Extract the (x, y) coordinate from the center of the cell holding the provided text.  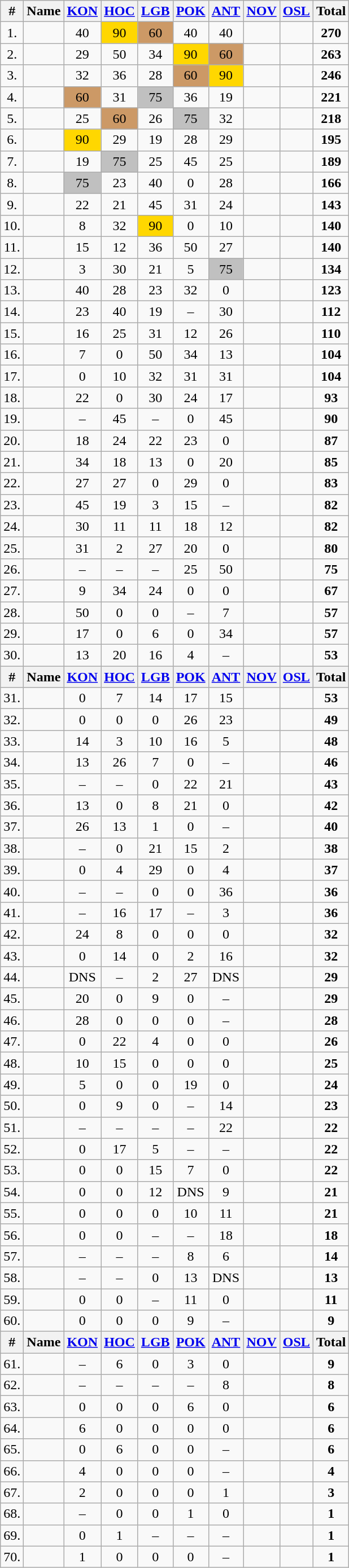
43. (12, 956)
32. (12, 720)
47. (12, 1042)
69. (12, 1535)
49 (331, 720)
83 (331, 483)
46 (331, 763)
61. (12, 1364)
44. (12, 977)
19. (12, 419)
4. (12, 97)
48. (12, 1063)
39. (12, 870)
28. (12, 612)
54. (12, 1192)
68. (12, 1514)
218 (331, 118)
16. (12, 355)
10. (12, 226)
41. (12, 913)
33. (12, 741)
112 (331, 312)
36. (12, 805)
50. (12, 1106)
21. (12, 462)
14. (12, 312)
26. (12, 569)
6. (12, 140)
29. (12, 634)
9. (12, 204)
18. (12, 398)
12. (12, 269)
195 (331, 140)
20. (12, 441)
1. (12, 33)
270 (331, 33)
64. (12, 1428)
11. (12, 247)
65. (12, 1450)
27. (12, 591)
246 (331, 76)
49. (12, 1085)
62. (12, 1385)
42 (331, 805)
5. (12, 118)
93 (331, 398)
87 (331, 441)
53. (12, 1170)
23. (12, 505)
143 (331, 204)
45. (12, 999)
31. (12, 698)
3. (12, 76)
51. (12, 1127)
55. (12, 1213)
22. (12, 483)
66. (12, 1471)
38. (12, 848)
25. (12, 548)
52. (12, 1149)
63. (12, 1407)
57. (12, 1256)
37 (331, 870)
221 (331, 97)
7. (12, 161)
59. (12, 1299)
43 (331, 784)
37. (12, 827)
70. (12, 1557)
24. (12, 526)
263 (331, 54)
67 (331, 591)
40. (12, 891)
35. (12, 784)
15. (12, 333)
189 (331, 161)
85 (331, 462)
58. (12, 1278)
34. (12, 763)
123 (331, 290)
17. (12, 376)
38 (331, 848)
166 (331, 183)
8. (12, 183)
67. (12, 1492)
80 (331, 548)
48 (331, 741)
13. (12, 290)
46. (12, 1020)
30. (12, 655)
60. (12, 1321)
110 (331, 333)
134 (331, 269)
56. (12, 1235)
42. (12, 934)
2. (12, 54)
